Locate the cell with the specified text and output its [X, Y] center coordinate. 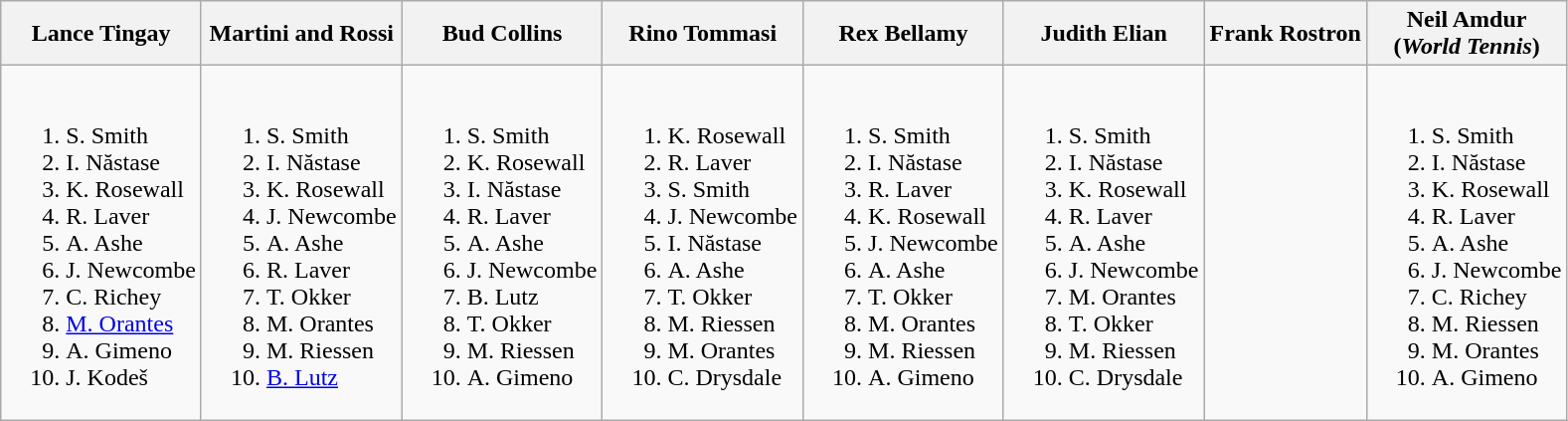
S. Smith I. Năstase R. Laver K. Rosewall J. Newcombe A. Ashe T. Okker M. Orantes M. Riessen A. Gimeno [904, 243]
Bud Collins [502, 34]
S. Smith K. Rosewall I. Năstase R. Laver A. Ashe J. Newcombe B. Lutz T. Okker M. Riessen A. Gimeno [502, 243]
S. Smith I. Năstase K. Rosewall R. Laver A. Ashe J. Newcombe C. Richey M. Orantes A. Gimeno J. Kodeš [101, 243]
Rino Tommasi [703, 34]
Judith Elian [1104, 34]
S. Smith I. Năstase K. Rosewall R. Laver A. Ashe J. Newcombe M. Orantes T. Okker M. Riessen C. Drysdale [1104, 243]
Rex Bellamy [904, 34]
Lance Tingay [101, 34]
Frank Rostron [1285, 34]
Martini and Rossi [301, 34]
S. Smith I. Năstase K. Rosewall J. Newcombe A. Ashe R. Laver T. Okker M. Orantes M. Riessen B. Lutz [301, 243]
Neil Amdur(World Tennis) [1467, 34]
S. Smith I. Năstase K. Rosewall R. Laver A. Ashe J. Newcombe C. Richey M. Riessen M. Orantes A. Gimeno [1467, 243]
K. Rosewall R. Laver S. Smith J. Newcombe I. Năstase A. Ashe T. Okker M. Riessen M. Orantes C. Drysdale [703, 243]
